Identify which cell holds the provided text, then report its [x, y] central coordinate. 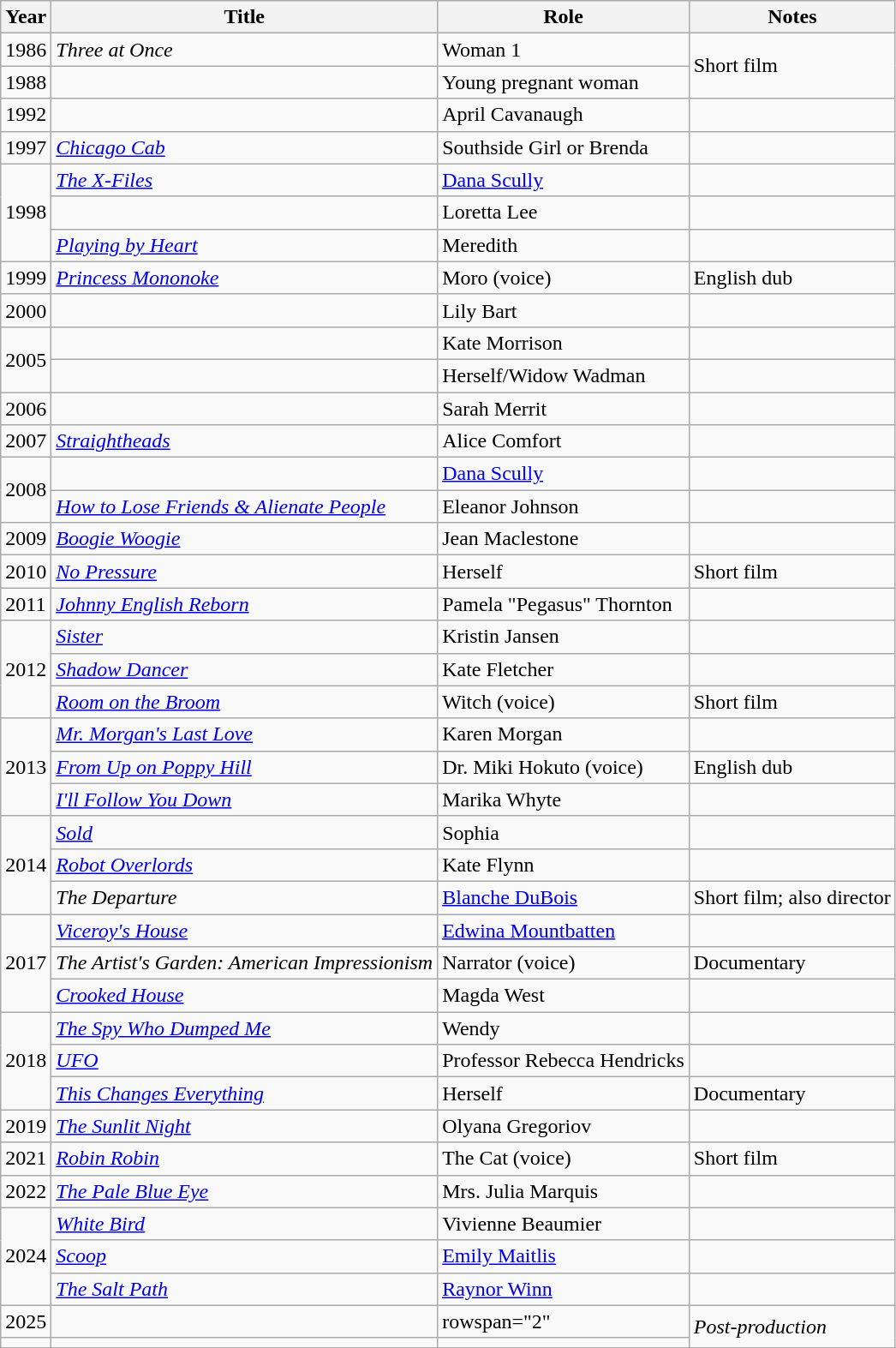
2006 [26, 409]
Title [245, 17]
Viceroy's House [245, 930]
2017 [26, 962]
Alice Comfort [564, 441]
Loretta Lee [564, 213]
Robin Robin [245, 1159]
Vivienne Beaumier [564, 1224]
White Bird [245, 1224]
2021 [26, 1159]
Young pregnant woman [564, 82]
How to Lose Friends & Alienate People [245, 506]
Johnny English Reborn [245, 604]
1997 [26, 147]
UFO [245, 1061]
From Up on Poppy Hill [245, 767]
Sold [245, 832]
2012 [26, 669]
Marika Whyte [564, 800]
Crooked House [245, 996]
The Sunlit Night [245, 1126]
2010 [26, 572]
2009 [26, 539]
Olyana Gregoriov [564, 1126]
Notes [791, 17]
2005 [26, 359]
1986 [26, 50]
Mr. Morgan's Last Love [245, 734]
1988 [26, 82]
Post-production [791, 1327]
2022 [26, 1191]
The Spy Who Dumped Me [245, 1028]
Robot Overlords [245, 865]
The Salt Path [245, 1289]
Scoop [245, 1256]
Karen Morgan [564, 734]
Playing by Heart [245, 245]
Kristin Jansen [564, 637]
Short film; also director [791, 897]
Sarah Merrit [564, 409]
Room on the Broom [245, 702]
Lily Bart [564, 310]
Dr. Miki Hokuto (voice) [564, 767]
Pamela "Pegasus" Thornton [564, 604]
Emily Maitlis [564, 1256]
Narrator (voice) [564, 963]
2025 [26, 1321]
1992 [26, 115]
I'll Follow You Down [245, 800]
The Artist's Garden: American Impressionism [245, 963]
Edwina Mountbatten [564, 930]
Southside Girl or Brenda [564, 147]
Meredith [564, 245]
The Departure [245, 897]
2011 [26, 604]
2007 [26, 441]
Princess Mononoke [245, 278]
April Cavanaugh [564, 115]
The Cat (voice) [564, 1159]
Moro (voice) [564, 278]
Professor Rebecca Hendricks [564, 1061]
1999 [26, 278]
Raynor Winn [564, 1289]
Herself/Widow Wadman [564, 375]
Kate Flynn [564, 865]
Chicago Cab [245, 147]
The X-Files [245, 180]
The Pale Blue Eye [245, 1191]
rowspan="2" [564, 1321]
Mrs. Julia Marquis [564, 1191]
2013 [26, 767]
1998 [26, 213]
2014 [26, 865]
2019 [26, 1126]
Straightheads [245, 441]
Kate Morrison [564, 343]
2000 [26, 310]
Sophia [564, 832]
Boogie Woogie [245, 539]
Witch (voice) [564, 702]
Blanche DuBois [564, 897]
Role [564, 17]
Eleanor Johnson [564, 506]
2008 [26, 490]
Wendy [564, 1028]
2024 [26, 1256]
Year [26, 17]
Magda West [564, 996]
2018 [26, 1061]
Three at Once [245, 50]
Jean Maclestone [564, 539]
Shadow Dancer [245, 669]
Kate Fletcher [564, 669]
No Pressure [245, 572]
Woman 1 [564, 50]
This Changes Everything [245, 1093]
Sister [245, 637]
